Identify which cell holds the provided text, then report its (X, Y) central coordinate. 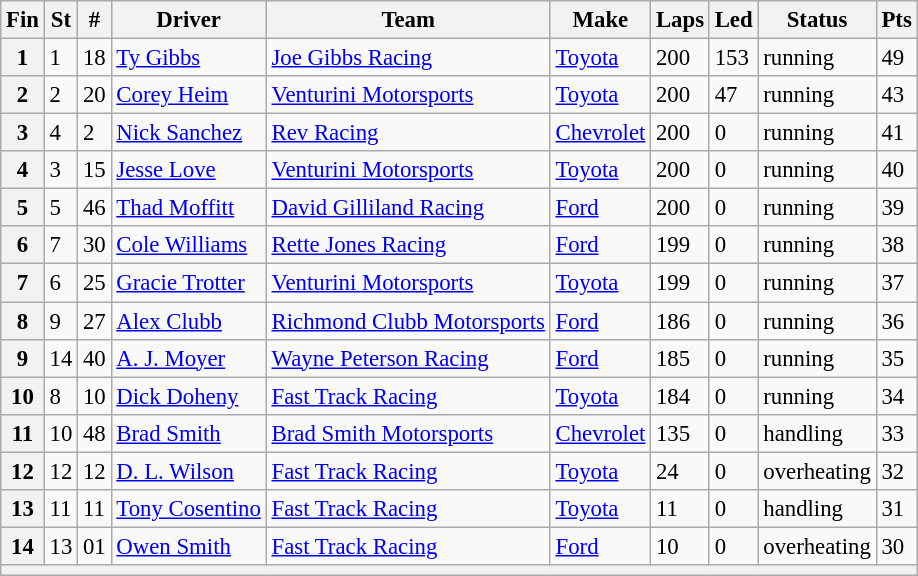
43 (896, 95)
15 (94, 170)
153 (734, 58)
186 (680, 321)
34 (896, 396)
37 (896, 283)
Dick Doheny (188, 396)
D. L. Wilson (188, 471)
01 (94, 546)
Alex Clubb (188, 321)
38 (896, 245)
Status (817, 20)
Nick Sanchez (188, 133)
Tony Cosentino (188, 509)
25 (94, 283)
48 (94, 433)
47 (734, 95)
184 (680, 396)
Gracie Trotter (188, 283)
35 (896, 358)
Richmond Clubb Motorsports (408, 321)
Rette Jones Racing (408, 245)
Pts (896, 20)
18 (94, 58)
36 (896, 321)
49 (896, 58)
32 (896, 471)
Owen Smith (188, 546)
Brad Smith Motorsports (408, 433)
A. J. Moyer (188, 358)
31 (896, 509)
St (60, 20)
41 (896, 133)
46 (94, 208)
Laps (680, 20)
Thad Moffitt (188, 208)
# (94, 20)
Ty Gibbs (188, 58)
Led (734, 20)
39 (896, 208)
Jesse Love (188, 170)
33 (896, 433)
Wayne Peterson Racing (408, 358)
Brad Smith (188, 433)
20 (94, 95)
24 (680, 471)
David Gilliland Racing (408, 208)
135 (680, 433)
Joe Gibbs Racing (408, 58)
27 (94, 321)
Make (600, 20)
Corey Heim (188, 95)
Fin (23, 20)
185 (680, 358)
Team (408, 20)
Rev Racing (408, 133)
Driver (188, 20)
Cole Williams (188, 245)
